Find where the given text appears and provide that cell's center as (X, Y) coordinate. 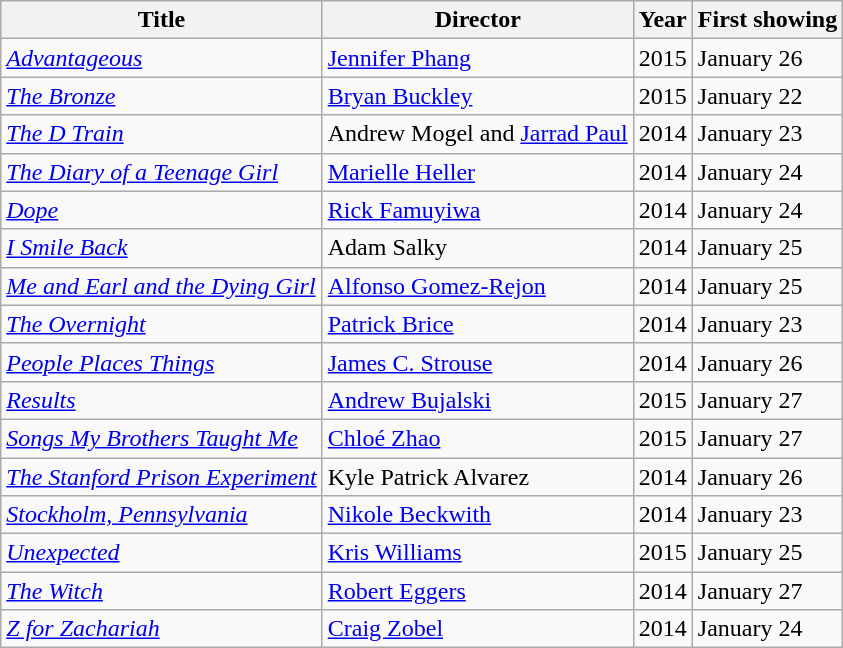
Kyle Patrick Alvarez (478, 477)
Patrick Brice (478, 324)
Rick Famuyiwa (478, 210)
Stockholm, Pennsylvania (162, 515)
Andrew Bujalski (478, 400)
Results (162, 400)
Andrew Mogel and Jarrad Paul (478, 134)
Adam Salky (478, 248)
Dope (162, 210)
Kris Williams (478, 553)
I Smile Back (162, 248)
Z for Zachariah (162, 629)
The Diary of a Teenage Girl (162, 172)
The Bronze (162, 96)
The D Train (162, 134)
Title (162, 20)
Unexpected (162, 553)
Year (662, 20)
First showing (767, 20)
Jennifer Phang (478, 58)
Marielle Heller (478, 172)
Craig Zobel (478, 629)
The Stanford Prison Experiment (162, 477)
People Places Things (162, 362)
January 22 (767, 96)
Me and Earl and the Dying Girl (162, 286)
Bryan Buckley (478, 96)
Advantageous (162, 58)
Songs My Brothers Taught Me (162, 438)
Director (478, 20)
The Witch (162, 591)
Chloé Zhao (478, 438)
James C. Strouse (478, 362)
Robert Eggers (478, 591)
Nikole Beckwith (478, 515)
Alfonso Gomez-Rejon (478, 286)
The Overnight (162, 324)
